Return (x, y) of the center of cell containing provided text 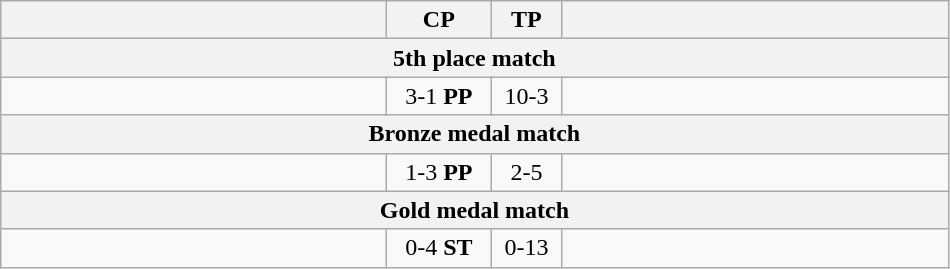
TP (526, 20)
5th place match (474, 58)
Bronze medal match (474, 134)
2-5 (526, 172)
0-4 ST (439, 248)
3-1 PP (439, 96)
0-13 (526, 248)
Gold medal match (474, 210)
CP (439, 20)
1-3 PP (439, 172)
10-3 (526, 96)
